Find where the given text appears and provide that cell's center as [x, y] coordinate. 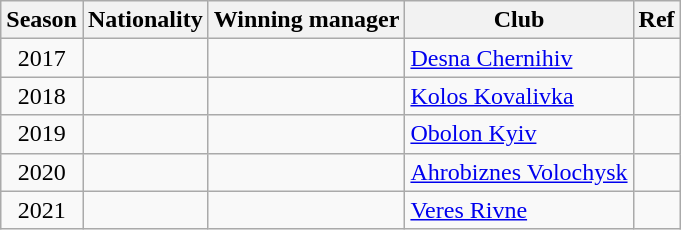
Kolos Kovalivka [519, 96]
Season [42, 20]
Ahrobiznes Volochysk [519, 172]
Winning manager [306, 20]
Veres Rivne [519, 210]
Desna Chernihiv [519, 58]
2020 [42, 172]
2018 [42, 96]
Club [519, 20]
Nationality [145, 20]
2017 [42, 58]
Obolon Kyiv [519, 134]
2021 [42, 210]
2019 [42, 134]
Ref [656, 20]
